Determine the [x, y] coordinate at the center of the cell enclosing the given text.  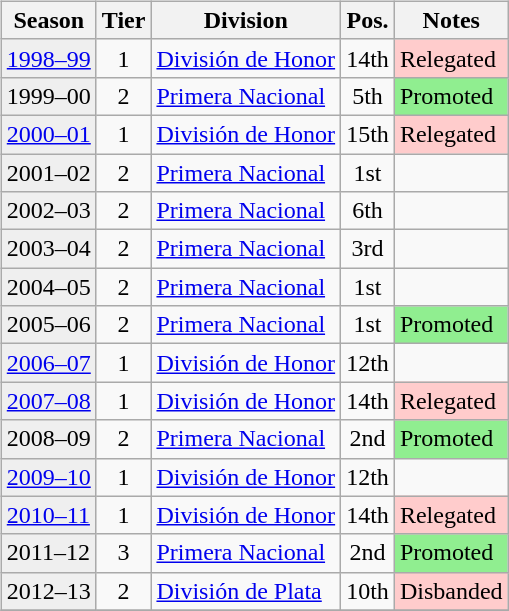
2011–12 [48, 553]
Tier [124, 20]
2010–11 [48, 515]
2001–02 [48, 173]
División de Plata [246, 591]
2002–03 [48, 211]
6th [368, 211]
2004–05 [48, 287]
Notes [451, 20]
5th [368, 96]
Season [48, 20]
3 [124, 553]
2000–01 [48, 134]
1998–99 [48, 58]
2008–09 [48, 439]
2005–06 [48, 325]
10th [368, 591]
2009–10 [48, 477]
3rd [368, 249]
2012–13 [48, 591]
Division [246, 20]
2003–04 [48, 249]
Disbanded [451, 591]
15th [368, 134]
1999–00 [48, 96]
Pos. [368, 20]
2007–08 [48, 401]
2006–07 [48, 363]
